Output the [X, Y] coordinate of the center of the cell containing the given text.  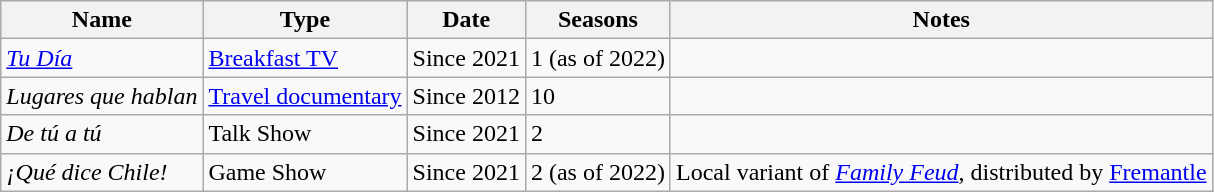
Seasons [598, 20]
Notes [941, 20]
Tu Día [102, 58]
Talk Show [305, 134]
Date [466, 20]
1 (as of 2022) [598, 58]
2 [598, 134]
¡Qué dice Chile! [102, 172]
Travel documentary [305, 96]
10 [598, 96]
Type [305, 20]
Breakfast TV [305, 58]
Lugares que hablan [102, 96]
2 (as of 2022) [598, 172]
Game Show [305, 172]
De tú a tú [102, 134]
Since 2012 [466, 96]
Local variant of Family Feud, distributed by Fremantle [941, 172]
Name [102, 20]
